For the text-containing cell, return its midpoint in (X, Y) coordinate format. 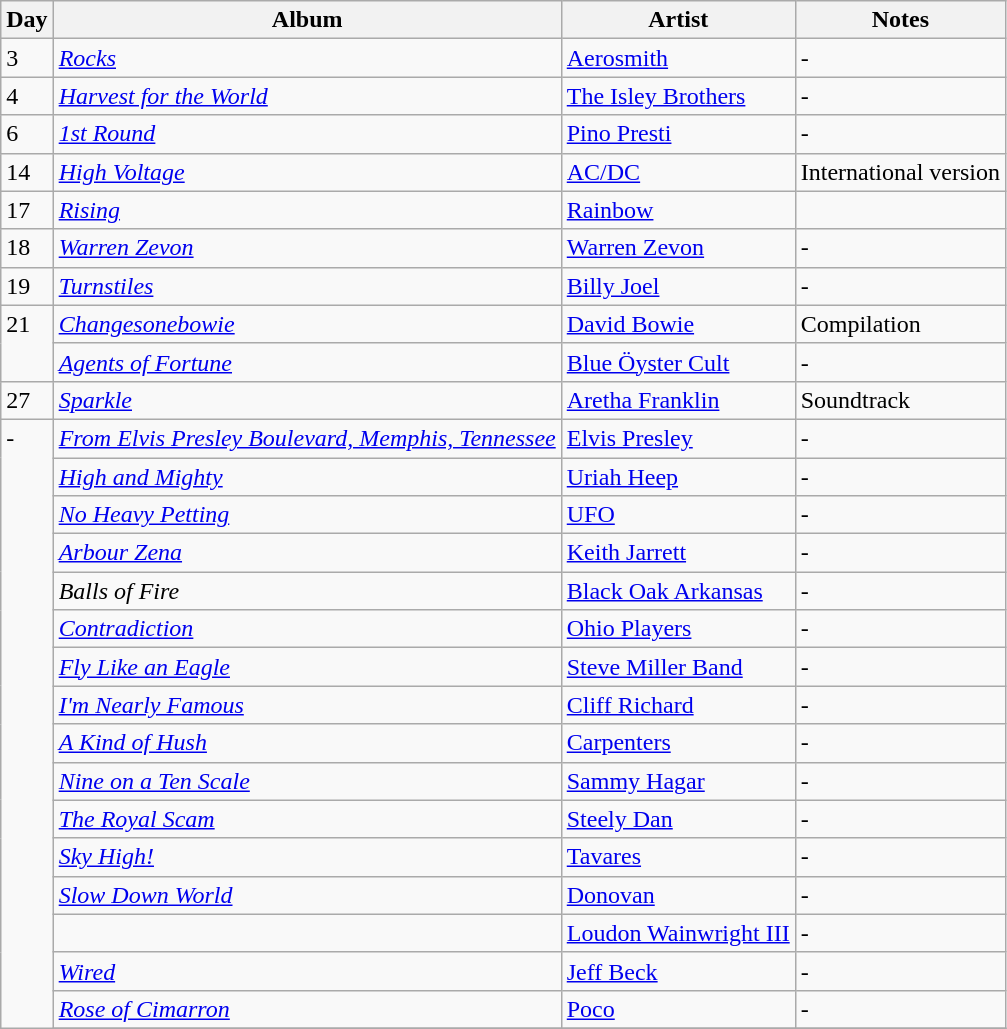
Compilation (900, 324)
Keith Jarrett (678, 553)
Jeff Beck (678, 971)
UFO (678, 515)
Sparkle (307, 400)
Blue Öyster Cult (678, 362)
No Heavy Petting (307, 515)
Soundtrack (900, 400)
3 (27, 58)
Arbour Zena (307, 553)
I'm Nearly Famous (307, 705)
Steve Miller Band (678, 667)
19 (27, 286)
Steely Dan (678, 819)
Artist (678, 20)
Aretha Franklin (678, 400)
Donovan (678, 895)
Fly Like an Eagle (307, 667)
International version (900, 172)
Rising (307, 210)
Pino Presti (678, 134)
Black Oak Arkansas (678, 591)
Nine on a Ten Scale (307, 781)
Sammy Hagar (678, 781)
Carpenters (678, 743)
18 (27, 248)
High Voltage (307, 172)
Rocks (307, 58)
1st Round (307, 134)
Cliff Richard (678, 705)
Day (27, 20)
27 (27, 400)
Notes (900, 20)
Rose of Cimarron (307, 1009)
Uriah Heep (678, 477)
Poco (678, 1009)
Loudon Wainwright III (678, 933)
Tavares (678, 857)
4 (27, 96)
From Elvis Presley Boulevard, Memphis, Tennessee (307, 438)
Aerosmith (678, 58)
21 (27, 343)
The Royal Scam (307, 819)
Ohio Players (678, 629)
Harvest for the World (307, 96)
17 (27, 210)
Balls of Fire (307, 591)
The Isley Brothers (678, 96)
High and Mighty (307, 477)
Slow Down World (307, 895)
Contradiction (307, 629)
A Kind of Hush (307, 743)
6 (27, 134)
Turnstiles (307, 286)
Elvis Presley (678, 438)
Wired (307, 971)
Album (307, 20)
Sky High! (307, 857)
Changesonebowie (307, 324)
David Bowie (678, 324)
14 (27, 172)
Rainbow (678, 210)
Billy Joel (678, 286)
AC/DC (678, 172)
Agents of Fortune (307, 362)
